From the cell containing the given text, extract its center point as (X, Y) coordinate. 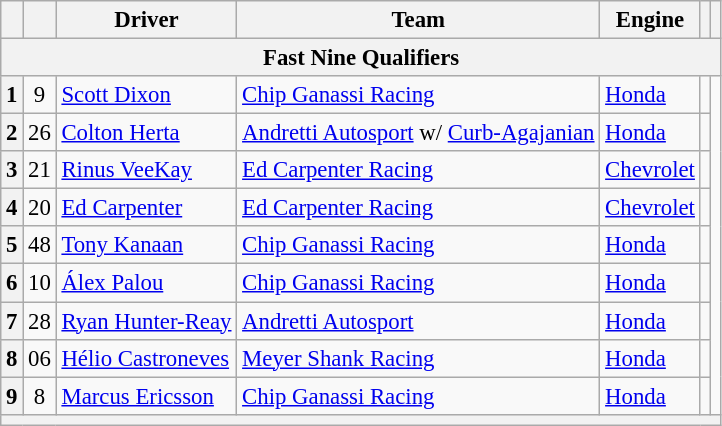
06 (40, 358)
48 (40, 245)
Andretti Autosport w/ Curb-Agajanian (418, 133)
Ryan Hunter-Reay (146, 321)
Rinus VeeKay (146, 170)
10 (40, 283)
4 (12, 208)
Fast Nine Qualifiers (362, 58)
Ed Carpenter (146, 208)
Marcus Ericsson (146, 396)
Colton Herta (146, 133)
5 (12, 245)
Andretti Autosport (418, 321)
21 (40, 170)
26 (40, 133)
Scott Dixon (146, 95)
Team (418, 20)
Tony Kanaan (146, 245)
1 (12, 95)
3 (12, 170)
Engine (650, 20)
Hélio Castroneves (146, 358)
Álex Palou (146, 283)
Meyer Shank Racing (418, 358)
20 (40, 208)
7 (12, 321)
Driver (146, 20)
28 (40, 321)
6 (12, 283)
2 (12, 133)
